Find where the given text appears and provide that cell's center as [X, Y] coordinate. 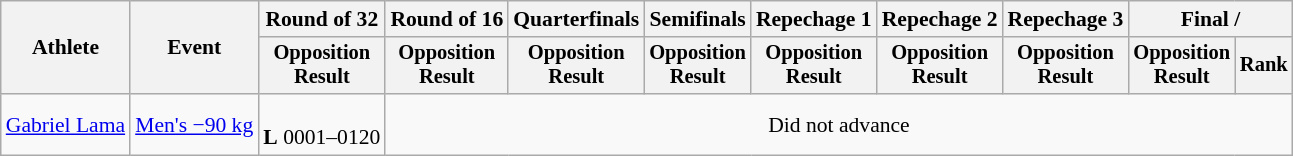
Event [194, 48]
Repechage 2 [940, 19]
Repechage 3 [1066, 19]
L 0001–0120 [322, 124]
Round of 16 [446, 19]
Did not advance [838, 124]
Rank [1264, 66]
Final / [1210, 19]
Gabriel Lama [66, 124]
Round of 32 [322, 19]
Men's −90 kg [194, 124]
Semifinals [698, 19]
Quarterfinals [576, 19]
Athlete [66, 48]
Repechage 1 [814, 19]
